Detect which cell encompasses the target text, then output its [x, y] center coordinate. 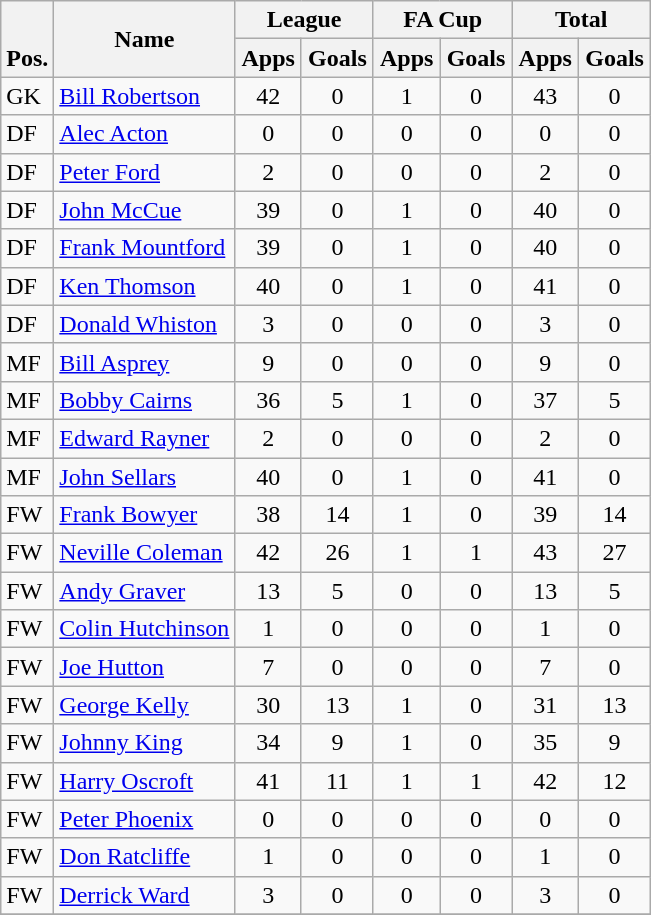
Joe Hutton [144, 667]
36 [268, 400]
John McCue [144, 210]
Derrick Ward [144, 895]
Frank Bowyer [144, 515]
Name [144, 39]
Don Ratcliffe [144, 857]
31 [546, 705]
26 [337, 553]
27 [615, 553]
Colin Hutchinson [144, 629]
38 [268, 515]
Total [582, 20]
John Sellars [144, 477]
Andy Graver [144, 591]
Bill Robertson [144, 96]
Alec Acton [144, 134]
Bobby Cairns [144, 400]
Bill Asprey [144, 362]
Edward Rayner [144, 438]
34 [268, 743]
GK [28, 96]
35 [546, 743]
11 [337, 781]
Frank Mountford [144, 248]
Ken Thomson [144, 286]
Harry Oscroft [144, 781]
Johnny King [144, 743]
George Kelly [144, 705]
Neville Coleman [144, 553]
League [304, 20]
Peter Phoenix [144, 819]
37 [546, 400]
30 [268, 705]
12 [615, 781]
Donald Whiston [144, 324]
FA Cup [442, 20]
Pos. [28, 39]
Peter Ford [144, 172]
